Detect which cell encompasses the target text, then output its (X, Y) center coordinate. 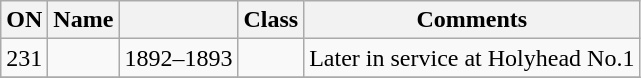
Class (271, 20)
231 (24, 58)
Name (84, 20)
1892–1893 (178, 58)
Later in service at Holyhead No.1 (472, 58)
ON (24, 20)
Comments (472, 20)
